For the text-containing cell, return its midpoint in [x, y] coordinate format. 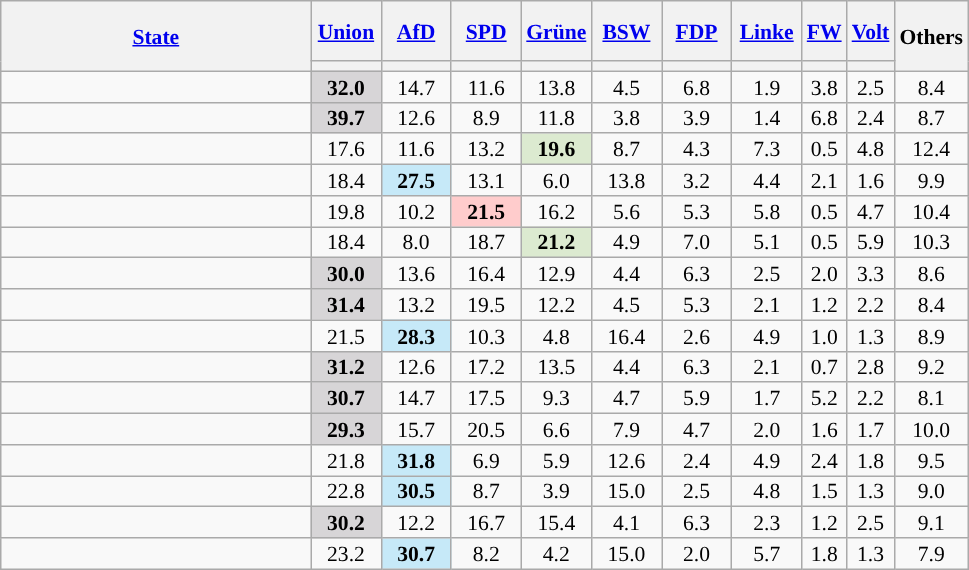
Grüne [556, 31]
1.0 [824, 336]
19.5 [486, 304]
9.5 [931, 460]
21.2 [556, 242]
4.2 [556, 554]
30.5 [416, 492]
9.2 [931, 366]
SPD [486, 31]
30.0 [346, 274]
BSW [626, 31]
31.2 [346, 366]
17.2 [486, 366]
17.5 [486, 398]
5.2 [824, 398]
Volt [871, 31]
9.3 [556, 398]
29.3 [346, 430]
13.5 [556, 366]
State [156, 36]
6.6 [556, 430]
8.6 [931, 274]
16.7 [486, 522]
6.0 [556, 180]
1.4 [767, 118]
10.0 [931, 430]
23.2 [346, 554]
2.6 [697, 336]
11.8 [556, 118]
15.4 [556, 522]
2.3 [767, 522]
Others [931, 36]
22.8 [346, 492]
2.8 [871, 366]
10.2 [416, 212]
3.3 [871, 274]
19.6 [556, 150]
18.7 [486, 242]
13.6 [416, 274]
3.2 [697, 180]
AfD [416, 31]
20.5 [486, 430]
0.7 [824, 366]
Linke [767, 31]
5.8 [767, 212]
30.2 [346, 522]
28.3 [416, 336]
31.8 [416, 460]
5.7 [767, 554]
27.5 [416, 180]
31.4 [346, 304]
39.7 [346, 118]
12.4 [931, 150]
17.6 [346, 150]
5.6 [626, 212]
19.8 [346, 212]
8.0 [416, 242]
7.3 [767, 150]
8.2 [486, 554]
1.9 [767, 86]
12.9 [556, 274]
7.0 [697, 242]
15.7 [416, 430]
13.1 [486, 180]
5.1 [767, 242]
6.9 [486, 460]
4.1 [626, 522]
10.4 [931, 212]
Union [346, 31]
9.9 [931, 180]
FDP [697, 31]
1.5 [824, 492]
8.1 [931, 398]
21.8 [346, 460]
16.2 [556, 212]
FW [824, 31]
9.0 [931, 492]
9.1 [931, 522]
32.0 [346, 86]
4.3 [697, 150]
